Return the (X, Y) coordinate for the center point of the cell that contains the specified text.  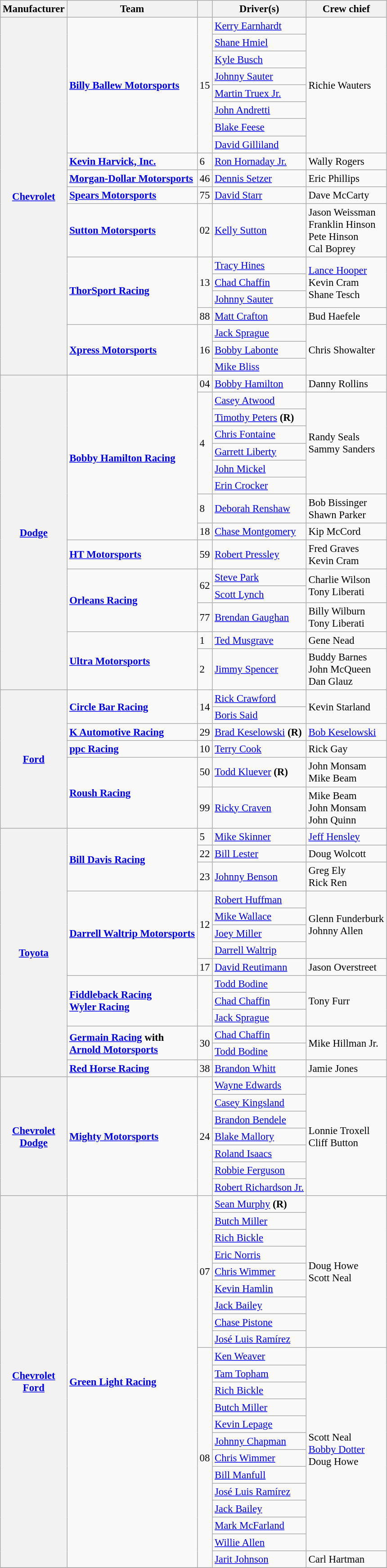
Richie Wauters (346, 86)
Rick Gay (346, 750)
Chevrolet (34, 196)
Erin Crocker (259, 485)
Wally Rogers (346, 161)
59 (204, 555)
Robbie Ferguson (259, 1170)
K Automotive Racing (132, 732)
Chase Pistone (259, 1323)
Ted Musgrave (259, 641)
Joey Miller (259, 933)
Rick Crawford (259, 699)
08 (204, 1458)
Chevrolet Dodge (34, 1136)
Terry Cook (259, 750)
Chevrolet Ford (34, 1382)
David Reutimann (259, 967)
Jason Overstreet (346, 967)
Kevin Hamlin (259, 1289)
13 (204, 283)
Team (132, 9)
17 (204, 967)
ppc Racing (132, 750)
Morgan-Dollar Motorsports (132, 178)
Carl Hartman (346, 1559)
Greg Ely Rick Ren (346, 876)
Darrell Waltrip (259, 950)
Mike Bliss (259, 367)
Mike Hillman Jr. (346, 1044)
Chase Montgomery (259, 532)
Timothy Peters (R) (259, 418)
Charlie Wilson Tony Liberati (346, 586)
Tracy Hines (259, 266)
Jimmy Spencer (259, 669)
Circle Bar Racing (132, 707)
Manufacturer (34, 9)
Darrell Waltrip Motorsports (132, 933)
Kip McCord (346, 532)
Glenn Funderburk Johnny Allen (346, 925)
75 (204, 195)
Kerry Earnhardt (259, 26)
Kelly Sutton (259, 230)
77 (204, 618)
Mike Beam John Monsam John Quinn (346, 808)
Dodge (34, 533)
Roush Racing (132, 793)
ThorSport Racing (132, 291)
Todd Kluever (R) (259, 773)
Lonnie Troxell Cliff Button (346, 1136)
Buddy Barnes John McQueen Dan Glauz (346, 669)
Bill Manfull (259, 1475)
Gene Nead (346, 641)
4 (204, 443)
1 (204, 641)
10 (204, 750)
Scott Neal Bobby Dotter Doug Howe (346, 1450)
38 (204, 1069)
99 (204, 808)
Billy Wilburn Tony Liberati (346, 618)
Orleans Racing (132, 601)
Kyle Busch (259, 60)
Johnny Chapman (259, 1441)
Kevin Harvick, Inc. (132, 161)
Scott Lynch (259, 594)
Sean Murphy (R) (259, 1204)
Mighty Motorsports (132, 1136)
Xpress Motorsports (132, 350)
Brandon Whitt (259, 1069)
Doug Howe Scott Neal (346, 1272)
John Monsam Mike Beam (346, 773)
62 (204, 586)
Garrett Liberty (259, 452)
Casey Kingsland (259, 1103)
Green Light Racing (132, 1382)
18 (204, 532)
Randy Seals Sammy Sanders (346, 443)
John Andretti (259, 110)
46 (204, 178)
Danny Rollins (346, 384)
Robert Richardson Jr. (259, 1187)
Chris Showalter (346, 350)
Brad Keselowski (R) (259, 732)
12 (204, 925)
Bill Lester (259, 854)
Jarit Johnson (259, 1559)
Willie Allen (259, 1543)
07 (204, 1272)
Ron Hornaday Jr. (259, 161)
Spears Motorsports (132, 195)
Johnny Benson (259, 876)
Kevin Starland (346, 707)
Doug Wolcott (346, 854)
Robert Pressley (259, 555)
Tam Topham (259, 1374)
02 (204, 230)
Wayne Edwards (259, 1086)
Germain Racing with Arnold Motorsports (132, 1044)
Fred Graves Kevin Cram (346, 555)
24 (204, 1136)
Ultra Motorsports (132, 661)
Brandon Bendele (259, 1120)
John Mickel (259, 469)
Martin Truex Jr. (259, 94)
Deborah Renshaw (259, 509)
Brendan Gaughan (259, 618)
Blake Mallory (259, 1136)
16 (204, 350)
22 (204, 854)
David Starr (259, 195)
30 (204, 1044)
Tony Furr (346, 1001)
2 (204, 669)
88 (204, 316)
Bud Haefele (346, 316)
Bobby Labonte (259, 350)
Roland Isaacs (259, 1153)
Red Horse Racing (132, 1069)
6 (204, 161)
Fiddleback Racing Wyler Racing (132, 1001)
Bob Bissinger Shawn Parker (346, 509)
Mark McFarland (259, 1526)
Driver(s) (259, 9)
Sutton Motorsports (132, 230)
Billy Ballew Motorsports (132, 86)
Ricky Craven (259, 808)
David Gilliland (259, 145)
Eric Phillips (346, 178)
Bill Davis Racing (132, 859)
Crew chief (346, 9)
Mike Wallace (259, 917)
Blake Feese (259, 127)
Jeff Hensley (346, 836)
Jason Weissman Franklin Hinson Pete Hinson Cal Boprey (346, 230)
29 (204, 732)
HT Motorsports (132, 555)
Dave McCarty (346, 195)
Mike Skinner (259, 836)
Chris Fontaine (259, 435)
15 (204, 86)
8 (204, 509)
Jamie Jones (346, 1069)
Bobby Hamilton Racing (132, 457)
Ken Weaver (259, 1356)
Casey Atwood (259, 401)
Matt Crafton (259, 316)
Steve Park (259, 578)
Boris Said (259, 715)
Ford (34, 759)
Kevin Lepage (259, 1424)
Eric Norris (259, 1255)
Lance Hooper Kevin Cram Shane Tesch (346, 283)
14 (204, 707)
04 (204, 384)
Robert Huffman (259, 899)
Shane Hmiel (259, 43)
Bob Keselowski (346, 732)
5 (204, 836)
Bobby Hamilton (259, 384)
23 (204, 876)
Toyota (34, 953)
Dennis Setzer (259, 178)
50 (204, 773)
